Identify which cell holds the provided text, then report its (X, Y) central coordinate. 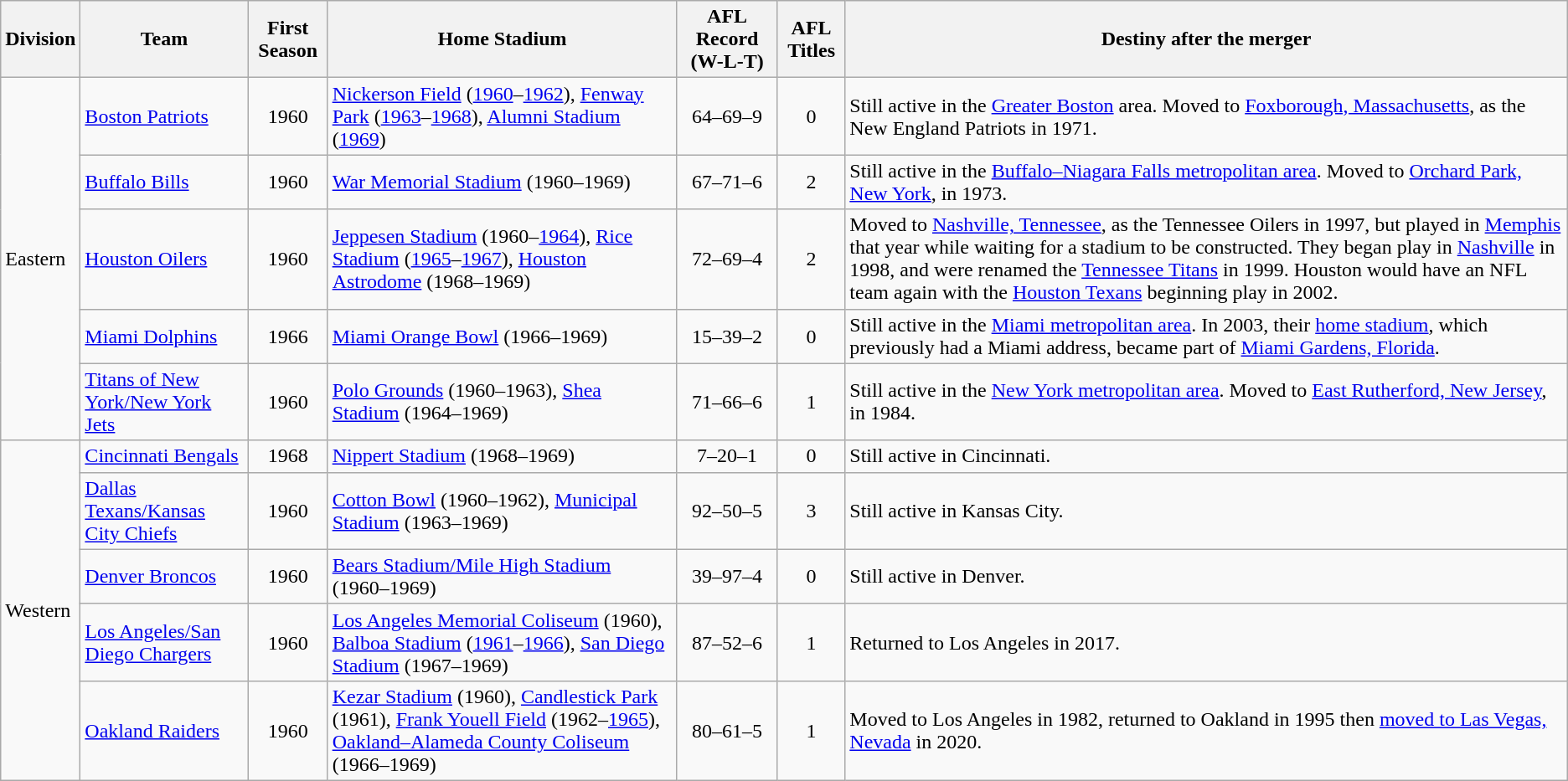
Denver Broncos (164, 576)
67–71–6 (727, 182)
39–97–4 (727, 576)
Still active in the Greater Boston area. Moved to Foxborough, Massachusetts, as the New England Patriots in 1971. (1206, 116)
Los Angeles Memorial Coliseum (1960), Balboa Stadium (1961–1966), San Diego Stadium (1967–1969) (503, 642)
Cincinnati Bengals (164, 456)
Miami Orange Bowl (1966–1969) (503, 337)
Moved to Los Angeles in 1982, returned to Oakland in 1995 then moved to Las Vegas, Nevada in 2020. (1206, 730)
Eastern (40, 259)
Team (164, 39)
1966 (288, 337)
Oakland Raiders (164, 730)
Still active in Kansas City. (1206, 511)
Buffalo Bills (164, 182)
Dallas Texans/Kansas City Chiefs (164, 511)
Still active in Cincinnati. (1206, 456)
AFL Titles (811, 39)
Still active in the Buffalo–Niagara Falls metropolitan area. Moved to Orchard Park, New York, in 1973. (1206, 182)
Titans of New York/New York Jets (164, 402)
64–69–9 (727, 116)
Returned to Los Angeles in 2017. (1206, 642)
3 (811, 511)
Still active in the New York metropolitan area. Moved to East Rutherford, New Jersey, in 1984. (1206, 402)
First Season (288, 39)
Bears Stadium/Mile High Stadium (1960–1969) (503, 576)
7–20–1 (727, 456)
92–50–5 (727, 511)
Nippert Stadium (1968–1969) (503, 456)
Polo Grounds (1960–1963), Shea Stadium (1964–1969) (503, 402)
Home Stadium (503, 39)
Destiny after the merger (1206, 39)
Boston Patriots (164, 116)
Division (40, 39)
Western (40, 610)
Jeppesen Stadium (1960–1964), Rice Stadium (1965–1967), Houston Astrodome (1968–1969) (503, 259)
72–69–4 (727, 259)
Still active in Denver. (1206, 576)
71–66–6 (727, 402)
Los Angeles/San Diego Chargers (164, 642)
AFL Record (W-L-T) (727, 39)
87–52–6 (727, 642)
80–61–5 (727, 730)
War Memorial Stadium (1960–1969) (503, 182)
Kezar Stadium (1960), Candlestick Park (1961), Frank Youell Field (1962–1965), Oakland–Alameda County Coliseum (1966–1969) (503, 730)
Nickerson Field (1960–1962), Fenway Park (1963–1968), Alumni Stadium (1969) (503, 116)
1968 (288, 456)
Houston Oilers (164, 259)
15–39–2 (727, 337)
Cotton Bowl (1960–1962), Municipal Stadium (1963–1969) (503, 511)
Miami Dolphins (164, 337)
